Find where the given text appears and provide that cell's center as [x, y] coordinate. 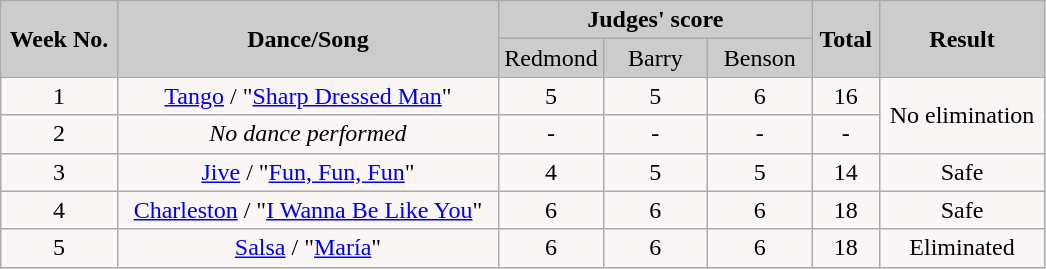
14 [846, 172]
Tango / "Sharp Dressed Man" [308, 96]
Charleston / "I Wanna Be Like You" [308, 210]
Salsa / "María" [308, 248]
No elimination [962, 115]
1 [59, 96]
Barry [655, 58]
No dance performed [308, 134]
Week No. [59, 39]
Judges' score [656, 20]
Redmond [551, 58]
16 [846, 96]
Eliminated [962, 248]
3 [59, 172]
Dance/Song [308, 39]
Benson [760, 58]
Total [846, 39]
Result [962, 39]
2 [59, 134]
Jive / "Fun, Fun, Fun" [308, 172]
